Identify which cell holds the provided text, then report its [X, Y] central coordinate. 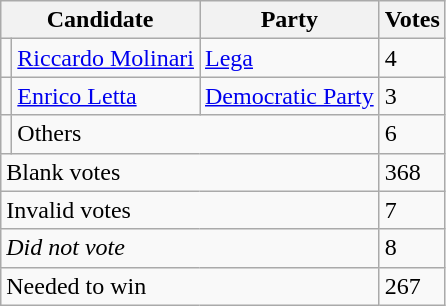
Riccardo Molinari [106, 58]
Others [196, 134]
4 [412, 58]
267 [412, 286]
Votes [412, 20]
Did not vote [190, 248]
Needed to win [190, 286]
6 [412, 134]
Candidate [100, 20]
Invalid votes [190, 210]
3 [412, 96]
Blank votes [190, 172]
Party [290, 20]
7 [412, 210]
Democratic Party [290, 96]
8 [412, 248]
Lega [290, 58]
368 [412, 172]
Enrico Letta [106, 96]
